From the cell containing the given text, extract its center point as (X, Y) coordinate. 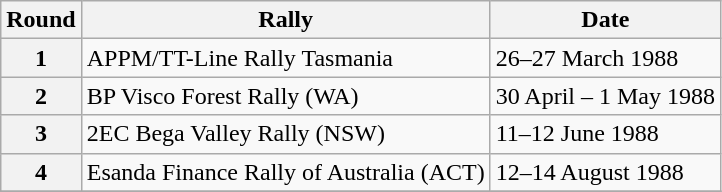
11–12 June 1988 (605, 134)
2 (41, 96)
Round (41, 20)
Date (605, 20)
Esanda Finance Rally of Australia (ACT) (286, 172)
Rally (286, 20)
2EC Bega Valley Rally (NSW) (286, 134)
4 (41, 172)
APPM/TT-Line Rally Tasmania (286, 58)
26–27 March 1988 (605, 58)
30 April – 1 May 1988 (605, 96)
3 (41, 134)
1 (41, 58)
12–14 August 1988 (605, 172)
BP Visco Forest Rally (WA) (286, 96)
